Capture the cell that displays the provided text and extract its [X, Y] central coordinate. 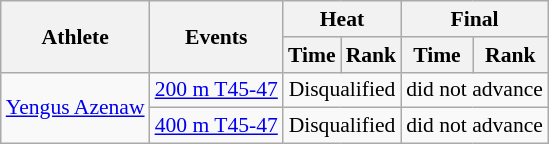
Heat [342, 19]
400 m T45-47 [216, 126]
200 m T45-47 [216, 90]
Events [216, 36]
Athlete [76, 36]
Final [474, 19]
Yengus Azenaw [76, 108]
